Extract the [X, Y] coordinate from the center of the cell holding the provided text.  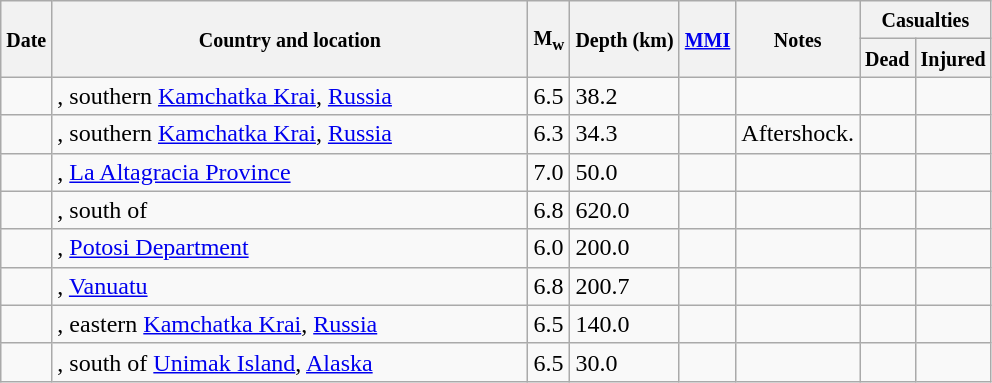
Country and location [290, 39]
Date [26, 39]
6.3 [549, 134]
, La Altagracia Province [290, 172]
200.0 [624, 248]
Casualties [926, 20]
50.0 [624, 172]
7.0 [549, 172]
, eastern Kamchatka Krai, Russia [290, 324]
Notes [798, 39]
Depth (km) [624, 39]
Aftershock. [798, 134]
Injured [953, 58]
6.0 [549, 248]
, Vanuatu [290, 286]
, south of [290, 210]
200.7 [624, 286]
38.2 [624, 96]
MMI [708, 39]
140.0 [624, 324]
Mw [549, 39]
, south of Unimak Island, Alaska [290, 362]
620.0 [624, 210]
Dead [888, 58]
, Potosi Department [290, 248]
30.0 [624, 362]
34.3 [624, 134]
